Identify which cell holds the provided text, then report its [x, y] central coordinate. 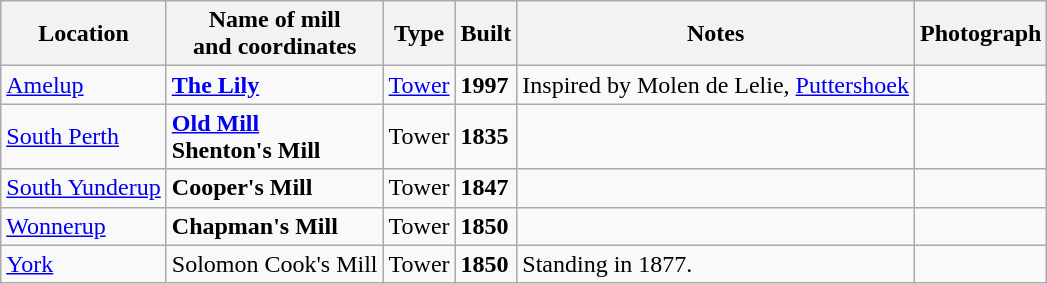
1847 [486, 188]
Type [419, 34]
Cooper's Mill [274, 188]
The Lily [274, 85]
Chapman's Mill [274, 226]
Name of milland coordinates [274, 34]
1835 [486, 136]
Location [84, 34]
Standing in 1877. [716, 264]
South Perth [84, 136]
Old MillShenton's Mill [274, 136]
Notes [716, 34]
Photograph [980, 34]
Wonnerup [84, 226]
Solomon Cook's Mill [274, 264]
Built [486, 34]
Inspired by Molen de Lelie, Puttershoek [716, 85]
1997 [486, 85]
South Yunderup [84, 188]
Amelup [84, 85]
York [84, 264]
